Search for the cell housing the specified text and yield its [X, Y] center coordinate. 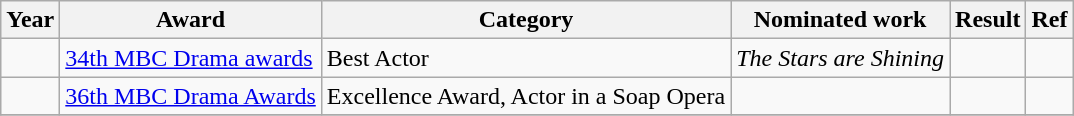
The Stars are Shining [840, 58]
Best Actor [526, 58]
36th MBC Drama Awards [191, 96]
Category [526, 20]
34th MBC Drama awards [191, 58]
Year [30, 20]
Excellence Award, Actor in a Soap Opera [526, 96]
Result [988, 20]
Award [191, 20]
Ref [1050, 20]
Nominated work [840, 20]
